From the cell containing the given text, extract its center point as (X, Y) coordinate. 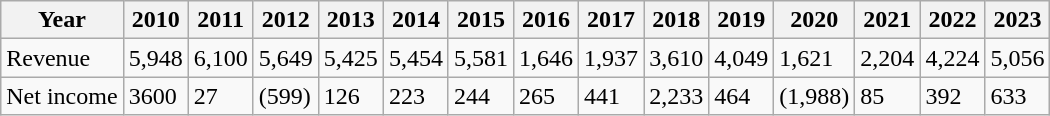
5,581 (480, 58)
2014 (416, 20)
5,056 (1018, 58)
6,100 (220, 58)
(599) (286, 96)
3,610 (676, 58)
5,649 (286, 58)
223 (416, 96)
2010 (156, 20)
1,646 (546, 58)
2018 (676, 20)
85 (888, 96)
2022 (952, 20)
5,425 (350, 58)
2012 (286, 20)
2020 (814, 20)
Year (62, 20)
2,204 (888, 58)
3600 (156, 96)
Revenue (62, 58)
464 (742, 96)
2023 (1018, 20)
2019 (742, 20)
(1,988) (814, 96)
4,224 (952, 58)
5,948 (156, 58)
Net income (62, 96)
2013 (350, 20)
2021 (888, 20)
441 (612, 96)
2,233 (676, 96)
5,454 (416, 58)
126 (350, 96)
1,621 (814, 58)
4,049 (742, 58)
265 (546, 96)
27 (220, 96)
392 (952, 96)
2016 (546, 20)
2017 (612, 20)
1,937 (612, 58)
2011 (220, 20)
244 (480, 96)
633 (1018, 96)
2015 (480, 20)
